Pinpoint the cell where the given text exists, returning its (x, y) midpoint coordinate. 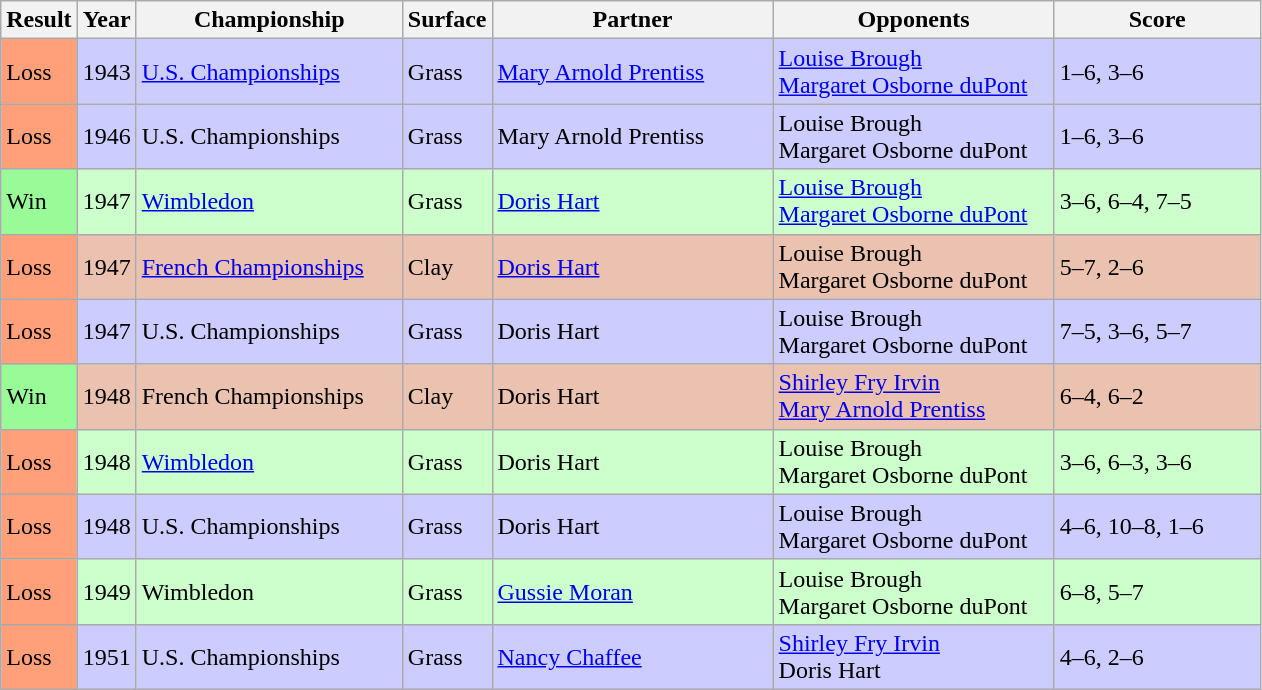
4–6, 10–8, 1–6 (1157, 526)
Shirley Fry Irvin Doris Hart (914, 656)
1946 (106, 136)
Championship (269, 20)
Opponents (914, 20)
Year (106, 20)
5–7, 2–6 (1157, 266)
1943 (106, 72)
1949 (106, 592)
4–6, 2–6 (1157, 656)
7–5, 3–6, 5–7 (1157, 332)
Gussie Moran (632, 592)
Partner (632, 20)
1951 (106, 656)
Shirley Fry Irvin Mary Arnold Prentiss (914, 396)
Surface (447, 20)
3–6, 6–3, 3–6 (1157, 462)
Nancy Chaffee (632, 656)
3–6, 6–4, 7–5 (1157, 202)
6–4, 6–2 (1157, 396)
6–8, 5–7 (1157, 592)
Score (1157, 20)
Result (39, 20)
